Capture the cell that displays the provided text and extract its (x, y) central coordinate. 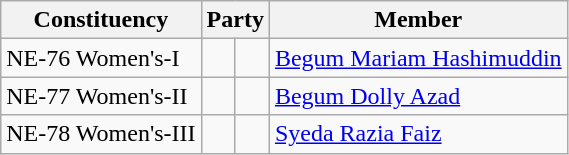
NE-78 Women's-III (101, 134)
NE-77 Women's-II (101, 96)
NE-76 Women's-I (101, 58)
Begum Dolly Azad (418, 96)
Begum Mariam Hashimuddin (418, 58)
Party (235, 20)
Constituency (101, 20)
Syeda Razia Faiz (418, 134)
Member (418, 20)
